Scan for the cell matching the given text and deliver its (X, Y) coordinate at center. 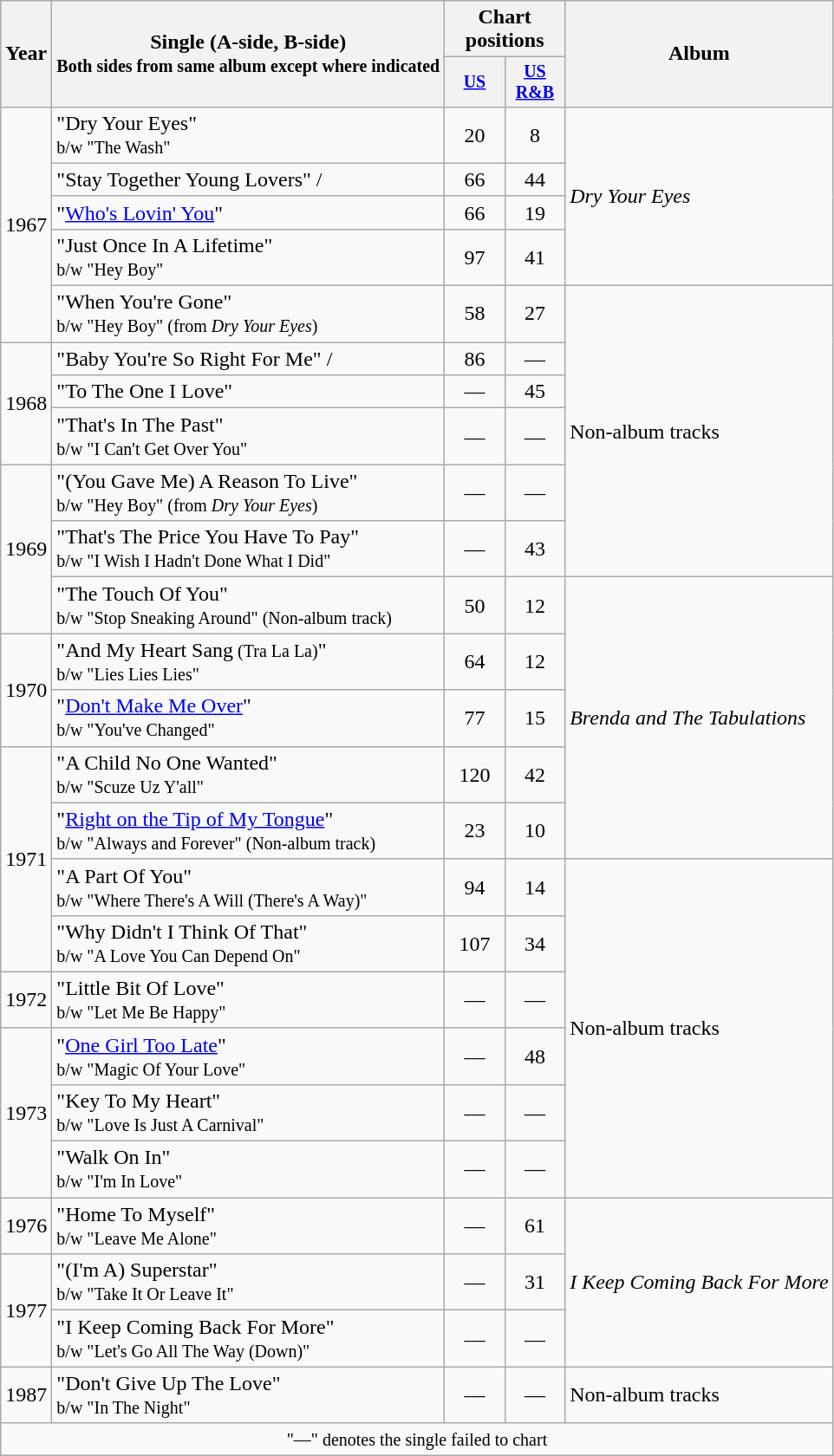
"One Girl Too Late"b/w "Magic Of Your Love" (248, 1056)
"Dry Your Eyes"b/w "The Wash" (248, 135)
14 (534, 887)
1976 (26, 1225)
"Right on the Tip of My Tongue"b/w "Always and Forever" (Non-album track) (248, 830)
Dry Your Eyes (699, 196)
10 (534, 830)
"Baby You're So Right For Me" / (248, 359)
"And My Heart Sang (Tra La La)"b/w "Lies Lies Lies" (248, 662)
23 (475, 830)
19 (534, 212)
8 (534, 135)
Album (699, 54)
"Key To My Heart"b/w "Love Is Just A Carnival" (248, 1113)
120 (475, 775)
"Walk On In"b/w "I'm In Love" (248, 1170)
"A Part Of You"b/w "Where There's A Will (There's A Way)" (248, 887)
48 (534, 1056)
"Why Didn't I Think Of That"b/w "A Love You Can Depend On" (248, 943)
1972 (26, 1000)
"That's The Price You Have To Pay"b/w "I Wish I Hadn't Done What I Did" (248, 549)
1970 (26, 690)
"A Child No One Wanted"b/w "Scuze Uz Y'all" (248, 775)
"(I'm A) Superstar"b/w "Take It Or Leave It" (248, 1283)
44 (534, 179)
"Little Bit Of Love"b/w "Let Me Be Happy" (248, 1000)
US (475, 81)
USR&B (534, 81)
Brenda and The Tabulations (699, 718)
41 (534, 257)
1987 (26, 1395)
"I Keep Coming Back For More"b/w "Let's Go All The Way (Down)" (248, 1338)
"Don't Make Me Over"b/w "You've Changed" (248, 718)
1971 (26, 859)
20 (475, 135)
43 (534, 549)
1967 (26, 224)
"Home To Myself"b/w "Leave Me Alone" (248, 1225)
61 (534, 1225)
"Who's Lovin' You" (248, 212)
42 (534, 775)
50 (475, 605)
"Just Once In A Lifetime"b/w "Hey Boy" (248, 257)
97 (475, 257)
"When You're Gone"b/w "Hey Boy" (from Dry Your Eyes) (248, 314)
"That's In The Past"b/w "I Can't Get Over You" (248, 437)
58 (475, 314)
Chart positions (505, 29)
"(You Gave Me) A Reason To Live"b/w "Hey Boy" (from Dry Your Eyes) (248, 492)
"—" denotes the single failed to chart (417, 1440)
94 (475, 887)
1973 (26, 1113)
Year (26, 54)
I Keep Coming Back For More (699, 1283)
86 (475, 359)
64 (475, 662)
1977 (26, 1310)
"Don't Give Up The Love"b/w "In The Night" (248, 1395)
77 (475, 718)
15 (534, 718)
Single (A-side, B-side)Both sides from same album except where indicated (248, 54)
45 (534, 392)
"Stay Together Young Lovers" / (248, 179)
"The Touch Of You"b/w "Stop Sneaking Around" (Non-album track) (248, 605)
27 (534, 314)
1969 (26, 549)
31 (534, 1283)
1968 (26, 404)
107 (475, 943)
34 (534, 943)
"To The One I Love" (248, 392)
